From the cell containing the given text, extract its center point as [X, Y] coordinate. 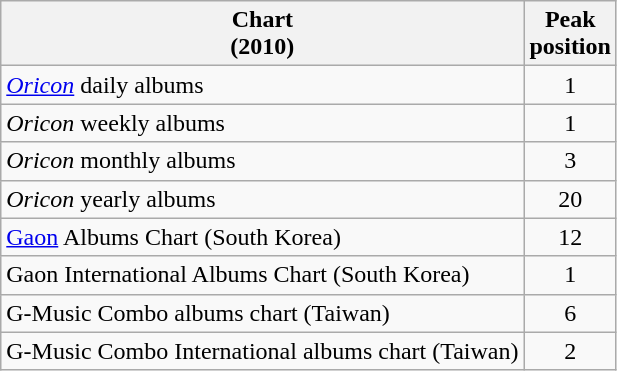
20 [570, 199]
G-Music Combo International albums chart (Taiwan) [262, 351]
Oricon daily albums [262, 85]
Oricon monthly albums [262, 161]
Peakposition [570, 34]
G-Music Combo albums chart (Taiwan) [262, 313]
Oricon weekly albums [262, 123]
12 [570, 237]
Gaon International Albums Chart (South Korea) [262, 275]
3 [570, 161]
6 [570, 313]
Chart(2010) [262, 34]
Oricon yearly albums [262, 199]
Gaon Albums Chart (South Korea) [262, 237]
2 [570, 351]
